Find where the given text appears and provide that cell's center as (x, y) coordinate. 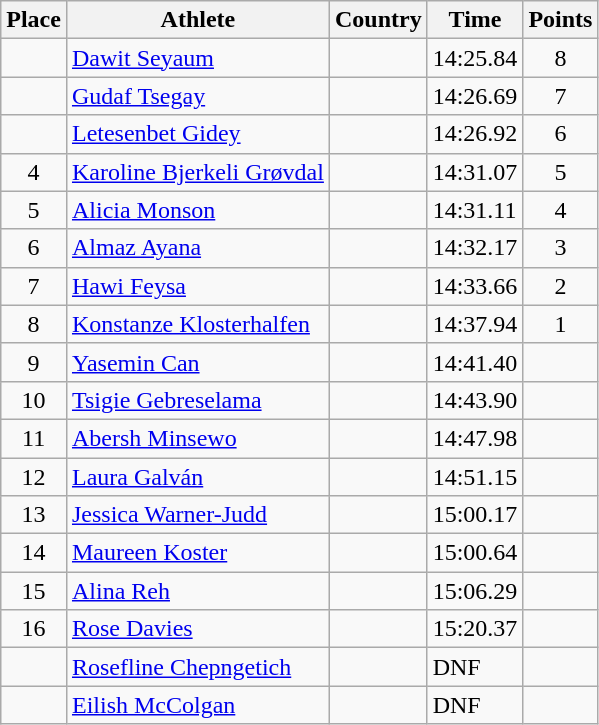
15:00.64 (475, 553)
Rose Davies (198, 629)
Place (34, 20)
Hawi Feysa (198, 286)
Alicia Monson (198, 210)
Almaz Ayana (198, 248)
11 (34, 438)
Konstanze Klosterhalfen (198, 324)
Maureen Koster (198, 553)
Yasemin Can (198, 362)
Laura Galván (198, 477)
Rosefline Chepngetich (198, 667)
14:31.11 (475, 210)
Alina Reh (198, 591)
3 (560, 248)
14:31.07 (475, 172)
Country (378, 20)
14:43.90 (475, 400)
Dawit Seyaum (198, 58)
Abersh Minsewo (198, 438)
Jessica Warner-Judd (198, 515)
14:32.17 (475, 248)
Tsigie Gebreselama (198, 400)
14 (34, 553)
15:06.29 (475, 591)
Eilish McColgan (198, 705)
14:47.98 (475, 438)
10 (34, 400)
1 (560, 324)
14:51.15 (475, 477)
Time (475, 20)
14:26.69 (475, 96)
12 (34, 477)
Karoline Bjerkeli Grøvdal (198, 172)
15 (34, 591)
15:00.17 (475, 515)
14:37.94 (475, 324)
Gudaf Tsegay (198, 96)
2 (560, 286)
16 (34, 629)
13 (34, 515)
14:41.40 (475, 362)
9 (34, 362)
Points (560, 20)
14:25.84 (475, 58)
Letesenbet Gidey (198, 134)
15:20.37 (475, 629)
14:26.92 (475, 134)
Athlete (198, 20)
14:33.66 (475, 286)
